Find where the given text appears and provide that cell's center as [X, Y] coordinate. 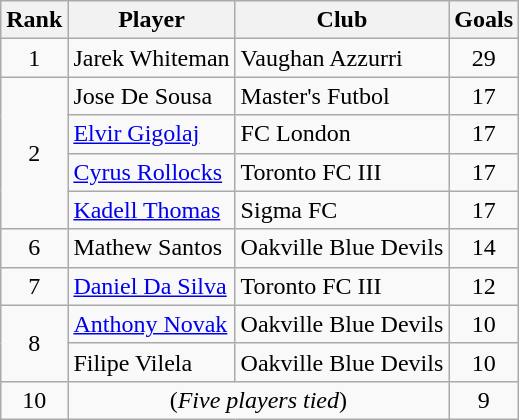
Sigma FC [342, 210]
Jarek Whiteman [152, 58]
Mathew Santos [152, 248]
Player [152, 20]
Cyrus Rollocks [152, 172]
Elvir Gigolaj [152, 134]
Filipe Vilela [152, 362]
Vaughan Azzurri [342, 58]
Goals [484, 20]
Rank [34, 20]
Jose De Sousa [152, 96]
6 [34, 248]
Kadell Thomas [152, 210]
Club [342, 20]
FC London [342, 134]
12 [484, 286]
9 [484, 400]
2 [34, 153]
Anthony Novak [152, 324]
1 [34, 58]
14 [484, 248]
29 [484, 58]
Master's Futbol [342, 96]
8 [34, 343]
(Five players tied) [258, 400]
7 [34, 286]
Daniel Da Silva [152, 286]
